Provide the (x, y) coordinate of the cell's center where the given text is located.  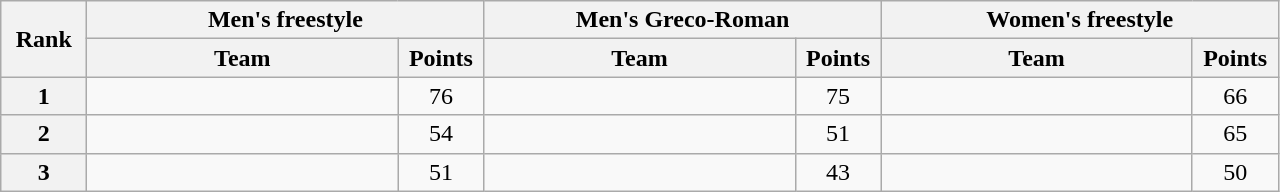
65 (1235, 134)
3 (44, 172)
1 (44, 96)
Men's freestyle (286, 20)
66 (1235, 96)
50 (1235, 172)
Women's freestyle (1080, 20)
54 (441, 134)
Rank (44, 39)
2 (44, 134)
76 (441, 96)
43 (838, 172)
Men's Greco-Roman (682, 20)
75 (838, 96)
